Determine the [X, Y] coordinate at the center of the cell enclosing the given text.  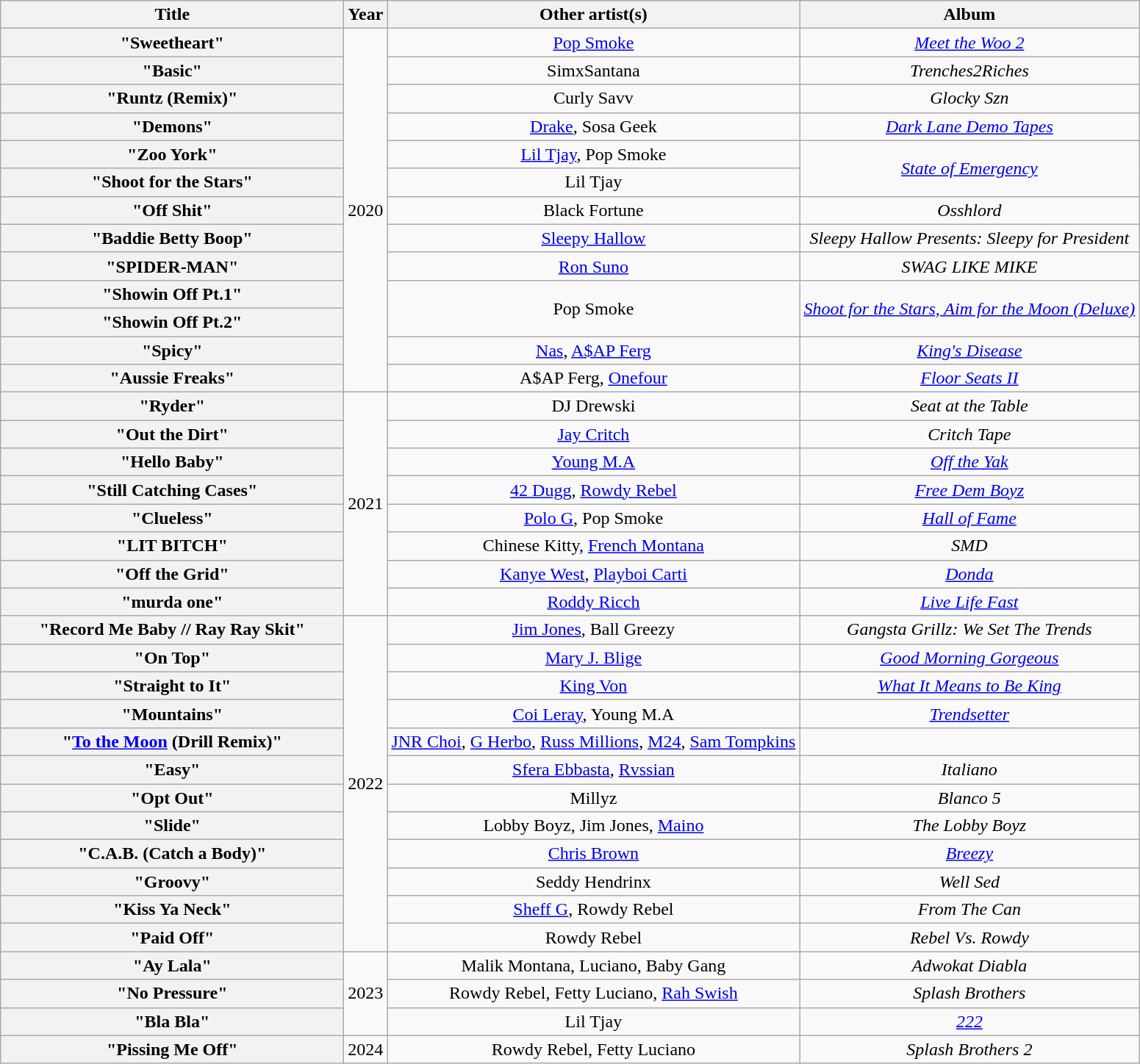
"Spicy" [172, 351]
Donda [969, 574]
"No Pressure" [172, 993]
222 [969, 1021]
Curly Savv [594, 98]
Polo G, Pop Smoke [594, 518]
Well Sed [969, 882]
Off the Yak [969, 462]
Dark Lane Demo Tapes [969, 126]
Breezy [969, 854]
"Sweetheart" [172, 43]
Millyz [594, 797]
"Out the Dirt" [172, 434]
Rowdy Rebel [594, 938]
Splash Brothers 2 [969, 1049]
"Bla Bla" [172, 1021]
SimxSantana [594, 71]
2022 [366, 783]
"LIT BITCH" [172, 546]
2020 [366, 210]
Chris Brown [594, 854]
Lobby Boyz, Jim Jones, Maino [594, 826]
"Record Me Baby // Ray Ray Skit" [172, 630]
Ron Suno [594, 266]
Glocky Szn [969, 98]
"Aussie Freaks" [172, 378]
Good Morning Gorgeous [969, 658]
Jim Jones, Ball Greezy [594, 630]
From The Can [969, 910]
Coi Leray, Young M.A [594, 713]
"Shoot for the Stars" [172, 182]
"Ay Lala" [172, 966]
"On Top" [172, 658]
Gangsta Grillz: We Set The Trends [969, 630]
"SPIDER-MAN" [172, 266]
"Opt Out" [172, 797]
State of Emergency [969, 168]
Floor Seats II [969, 378]
Adwokat Diabla [969, 966]
Jay Critch [594, 434]
Critch Tape [969, 434]
"Showin Off Pt.2" [172, 322]
"Mountains" [172, 713]
Drake, Sosa Geek [594, 126]
"Ryder" [172, 406]
Seat at the Table [969, 406]
King's Disease [969, 351]
Rebel Vs. Rowdy [969, 938]
Sheff G, Rowdy Rebel [594, 910]
"Basic" [172, 71]
Seddy Hendrinx [594, 882]
Osshlord [969, 210]
Sfera Ebbasta, Rvssian [594, 769]
The Lobby Boyz [969, 826]
What It Means to Be King [969, 686]
A$AP Ferg, Onefour [594, 378]
Hall of Fame [969, 518]
Trendsetter [969, 713]
Roddy Ricch [594, 602]
Rowdy Rebel, Fetty Luciano [594, 1049]
Nas, A$AP Ferg [594, 351]
Young M.A [594, 462]
Mary J. Blige [594, 658]
Title [172, 15]
"Kiss Ya Neck" [172, 910]
"Hello Baby" [172, 462]
Meet the Woo 2 [969, 43]
SWAG LIKE MIKE [969, 266]
Italiano [969, 769]
"Zoo York" [172, 154]
"Groovy" [172, 882]
"Off the Grid" [172, 574]
"Demons" [172, 126]
Blanco 5 [969, 797]
Live Life Fast [969, 602]
Free Dem Boyz [969, 490]
DJ Drewski [594, 406]
"Still Catching Cases" [172, 490]
SMD [969, 546]
2021 [366, 504]
"Baddie Betty Boop" [172, 238]
JNR Choi, G Herbo, Russ Millions, M24, Sam Tompkins [594, 741]
"Off Shit" [172, 210]
Sleepy Hallow [594, 238]
"Slide" [172, 826]
"Paid Off" [172, 938]
"Easy" [172, 769]
Splash Brothers [969, 993]
"To the Moon (Drill Remix)" [172, 741]
"Runtz (Remix)" [172, 98]
Malik Montana, Luciano, Baby Gang [594, 966]
Shoot for the Stars, Aim for the Moon (Deluxe) [969, 308]
2023 [366, 993]
"C.A.B. (Catch a Body)" [172, 854]
Chinese Kitty, French Montana [594, 546]
King Von [594, 686]
Other artist(s) [594, 15]
Black Fortune [594, 210]
"Showin Off Pt.1" [172, 294]
"murda one" [172, 602]
"Pissing Me Off" [172, 1049]
42 Dugg, Rowdy Rebel [594, 490]
"Clueless" [172, 518]
Rowdy Rebel, Fetty Luciano, Rah Swish [594, 993]
Trenches2Riches [969, 71]
"Straight to It" [172, 686]
Lil Tjay, Pop Smoke [594, 154]
Album [969, 15]
2024 [366, 1049]
Kanye West, Playboi Carti [594, 574]
Year [366, 15]
Sleepy Hallow Presents: Sleepy for President [969, 238]
